Output the (X, Y) coordinate of the center of the cell containing the given text.  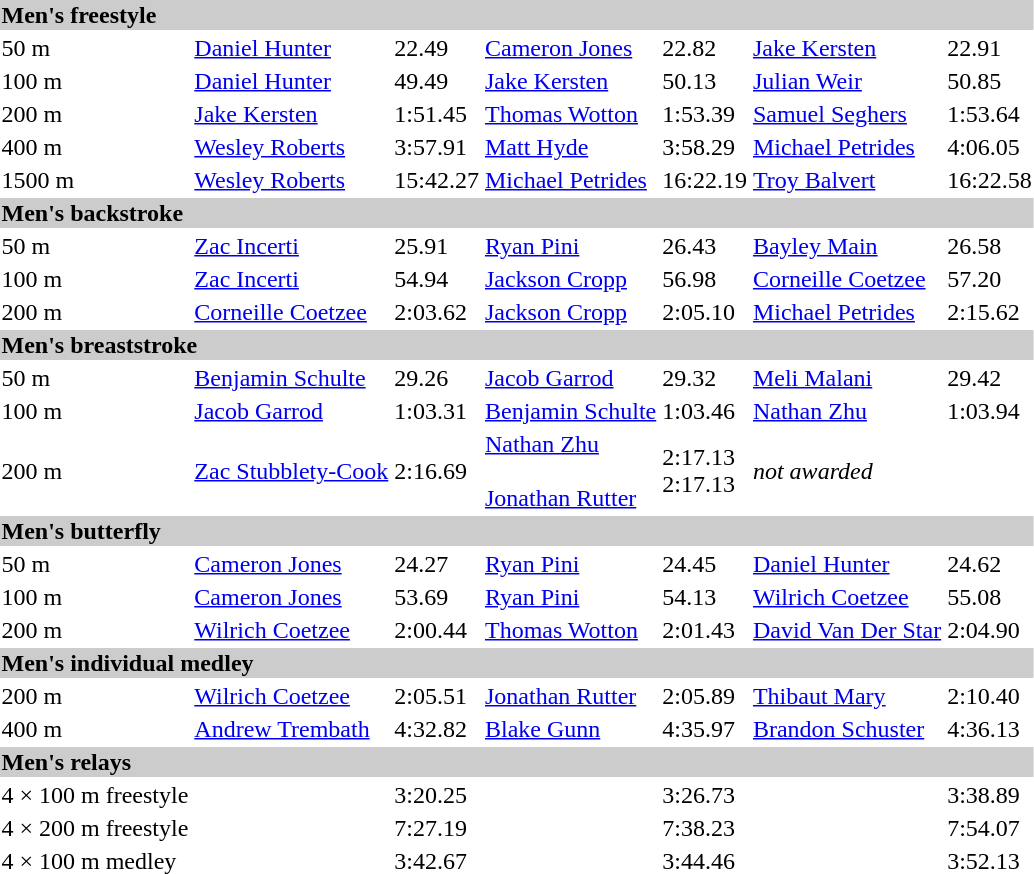
Samuel Seghers (846, 114)
24.62 (990, 564)
4:32.82 (437, 729)
Men's relays (516, 762)
50.13 (705, 81)
7:27.19 (437, 828)
1:51.45 (437, 114)
16:22.19 (705, 180)
24.45 (705, 564)
Meli Malani (846, 378)
2:05.10 (705, 312)
3:26.73 (705, 795)
Jonathan Rutter (570, 696)
24.27 (437, 564)
Brandon Schuster (846, 729)
25.91 (437, 246)
4:35.97 (705, 729)
2:04.90 (990, 630)
26.58 (990, 246)
3:58.29 (705, 147)
Men's breaststroke (516, 345)
57.20 (990, 279)
53.69 (437, 597)
Zac Stubblety-Cook (292, 471)
4 × 200 m freestyle (95, 828)
2:17.13 2:17.13 (705, 471)
22.49 (437, 48)
55.08 (990, 597)
3:20.25 (437, 795)
15:42.27 (437, 180)
4:36.13 (990, 729)
Nathan Zhu Jonathan Rutter (570, 471)
7:38.23 (705, 828)
Thibaut Mary (846, 696)
29.42 (990, 378)
1:03.46 (705, 411)
Matt Hyde (570, 147)
Andrew Trembath (292, 729)
2:10.40 (990, 696)
Julian Weir (846, 81)
2:05.89 (705, 696)
Men's butterfly (516, 531)
54.94 (437, 279)
David Van Der Star (846, 630)
22.82 (705, 48)
56.98 (705, 279)
Men's backstroke (516, 213)
2:00.44 (437, 630)
2:01.43 (705, 630)
Men's individual medley (516, 663)
not awarded (846, 471)
2:05.51 (437, 696)
54.13 (705, 597)
29.32 (705, 378)
1:03.94 (990, 411)
50.85 (990, 81)
7:54.07 (990, 828)
Bayley Main (846, 246)
16:22.58 (990, 180)
1:53.39 (705, 114)
Men's freestyle (516, 15)
22.91 (990, 48)
3:57.91 (437, 147)
2:16.69 (437, 471)
3:38.89 (990, 795)
1500 m (95, 180)
26.43 (705, 246)
1:53.64 (990, 114)
Blake Gunn (570, 729)
2:15.62 (990, 312)
Troy Balvert (846, 180)
49.49 (437, 81)
2:03.62 (437, 312)
4:06.05 (990, 147)
1:03.31 (437, 411)
4 × 100 m freestyle (95, 795)
Nathan Zhu (846, 411)
29.26 (437, 378)
